Provide the (X, Y) coordinate of the cell's center where the given text is located.  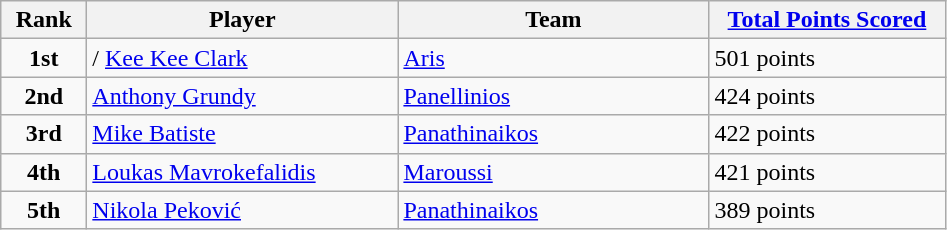
501 points (827, 58)
Aris (554, 58)
424 points (827, 96)
2nd (44, 96)
Loukas Mavrokefalidis (242, 172)
Player (242, 20)
Maroussi (554, 172)
4th (44, 172)
1st (44, 58)
/ Kee Kee Clark (242, 58)
Team (554, 20)
5th (44, 210)
Total Points Scored (827, 20)
Mike Batiste (242, 134)
3rd (44, 134)
Anthony Grundy (242, 96)
389 points (827, 210)
422 points (827, 134)
421 points (827, 172)
Rank (44, 20)
Panellinios (554, 96)
Nikola Peković (242, 210)
